Find where the given text appears and provide that cell's center as [X, Y] coordinate. 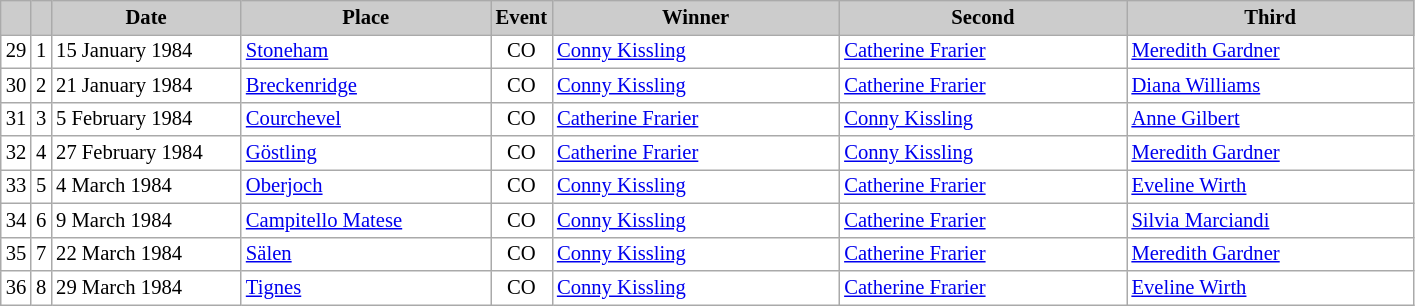
36 [16, 287]
Campitello Matese [366, 220]
6 [41, 220]
34 [16, 220]
21 January 1984 [146, 85]
Anne Gilbert [1270, 119]
Diana Williams [1270, 85]
Tignes [366, 287]
7 [41, 254]
3 [41, 119]
8 [41, 287]
4 [41, 153]
30 [16, 85]
29 March 1984 [146, 287]
31 [16, 119]
2 [41, 85]
Breckenridge [366, 85]
22 March 1984 [146, 254]
1 [41, 51]
Third [1270, 17]
Place [366, 17]
Date [146, 17]
Second [982, 17]
Oberjoch [366, 186]
15 January 1984 [146, 51]
Courchevel [366, 119]
33 [16, 186]
29 [16, 51]
35 [16, 254]
9 March 1984 [146, 220]
Event [522, 17]
32 [16, 153]
5 February 1984 [146, 119]
Stoneham [366, 51]
Winner [696, 17]
Sälen [366, 254]
Silvia Marciandi [1270, 220]
4 March 1984 [146, 186]
Göstling [366, 153]
5 [41, 186]
27 February 1984 [146, 153]
